From the cell containing the given text, extract its center point as [x, y] coordinate. 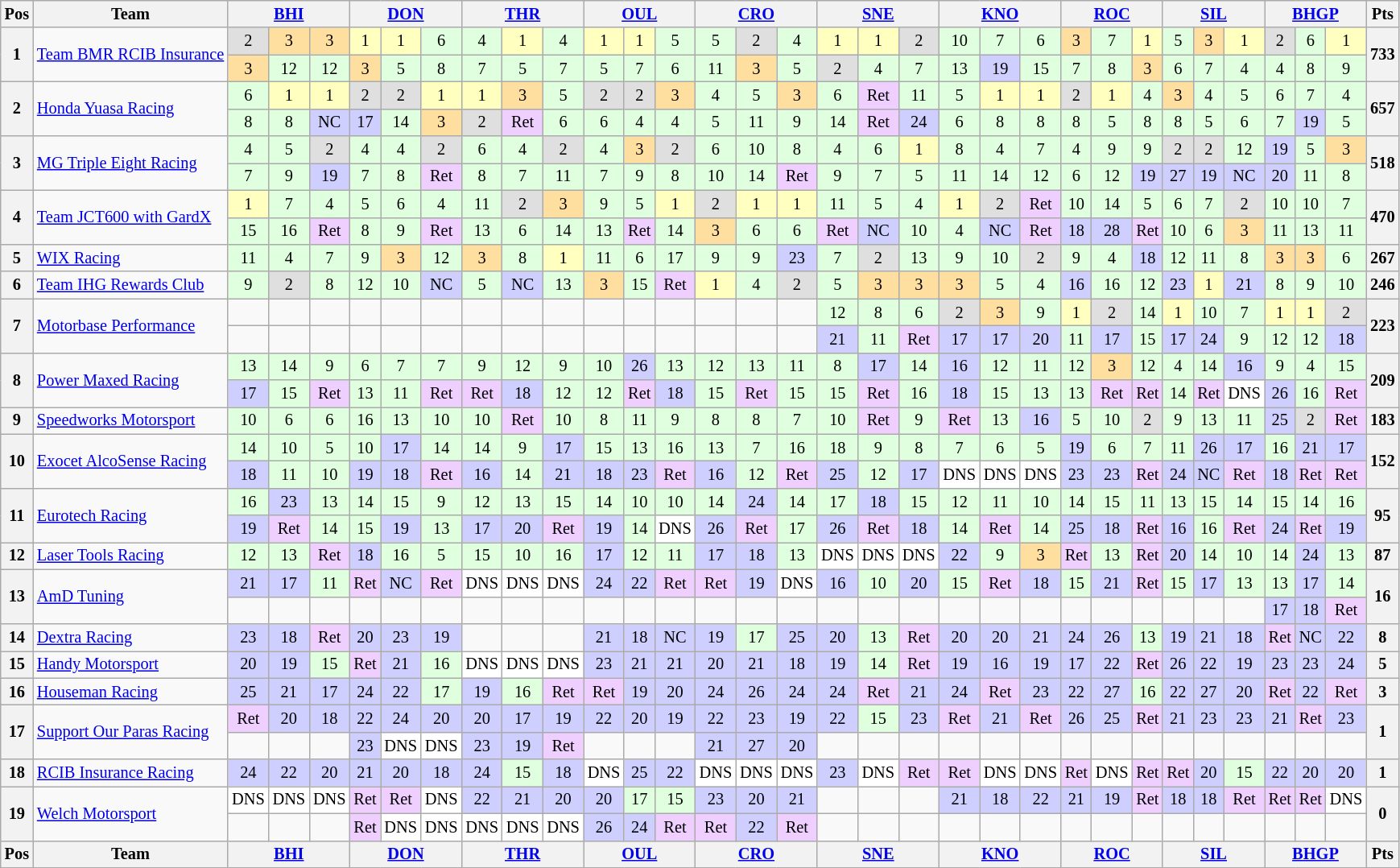
Power Maxed Racing [130, 380]
28 [1112, 231]
518 [1382, 163]
Eurotech Racing [130, 515]
733 [1382, 55]
Support Our Paras Racing [130, 731]
209 [1382, 380]
Team IHG Rewards Club [130, 285]
Exocet AlcoSense Racing [130, 461]
Dextra Racing [130, 637]
183 [1382, 420]
223 [1382, 325]
Motorbase Performance [130, 325]
Welch Motorsport [130, 813]
95 [1382, 515]
AmD Tuning [130, 596]
657 [1382, 108]
152 [1382, 461]
Houseman Racing [130, 692]
Speedworks Motorsport [130, 420]
0 [1382, 813]
267 [1382, 258]
246 [1382, 285]
Honda Yuasa Racing [130, 108]
Handy Motorsport [130, 664]
WIX Racing [130, 258]
87 [1382, 556]
470 [1382, 217]
Laser Tools Racing [130, 556]
MG Triple Eight Racing [130, 163]
Team JCT600 with GardX [130, 217]
Team BMR RCIB Insurance [130, 55]
RCIB Insurance Racing [130, 773]
